Capture the cell that displays the provided text and extract its [x, y] central coordinate. 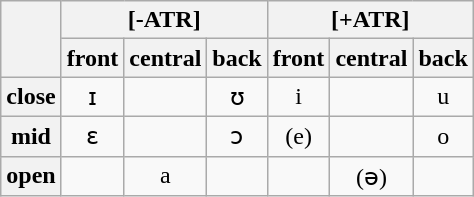
open [31, 176]
(ə) [372, 176]
ɔ [237, 136]
o [443, 136]
ɛ [92, 136]
(e) [298, 136]
ʊ [237, 97]
mid [31, 136]
a [166, 176]
[-ATR] [164, 20]
close [31, 97]
[+ATR] [370, 20]
ɪ [92, 97]
i [298, 97]
u [443, 97]
